Detect which cell encompasses the target text, then output its (X, Y) center coordinate. 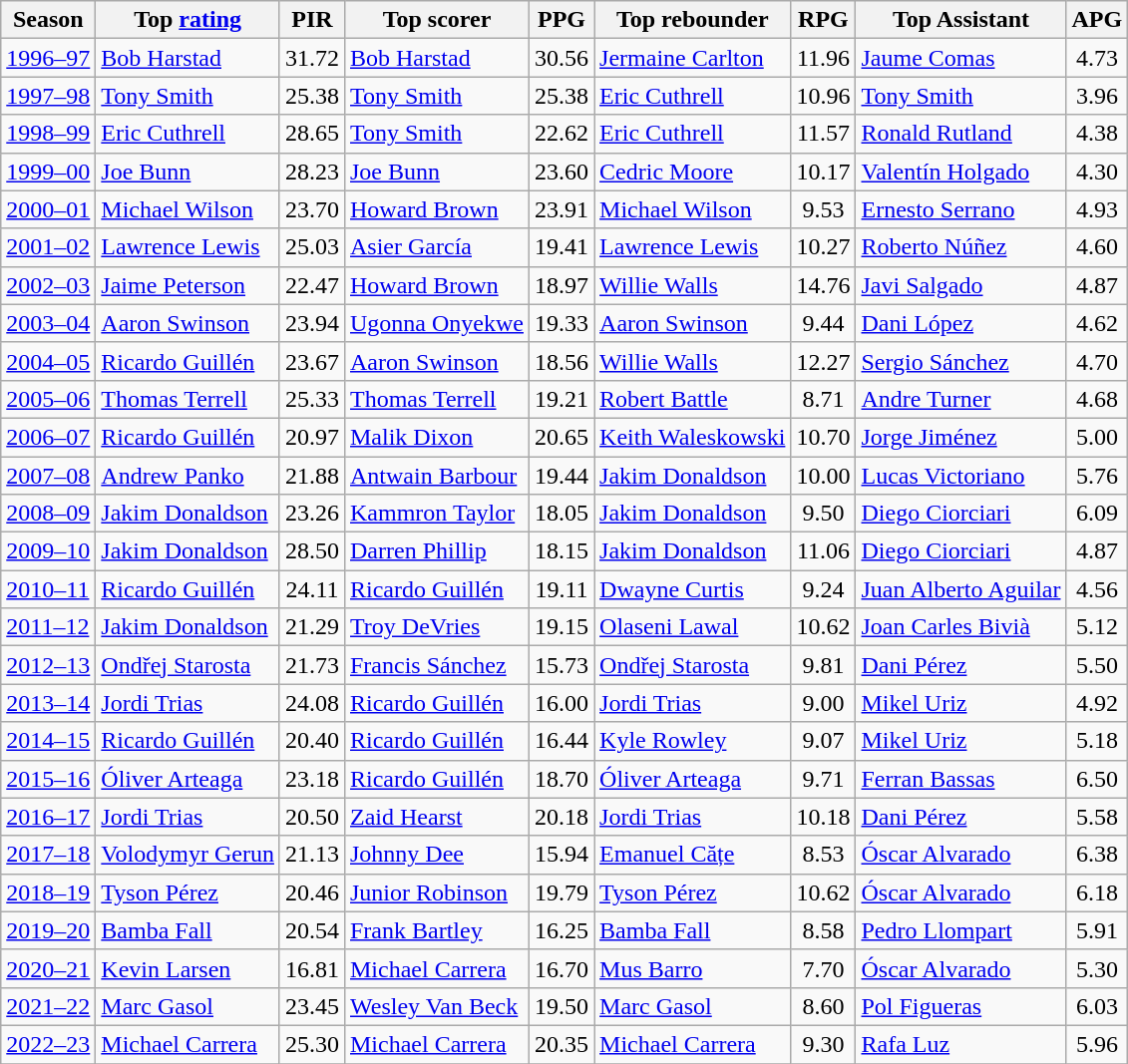
Junior Robinson (437, 892)
30.56 (563, 58)
5.91 (1097, 930)
Francis Sánchez (437, 665)
Andrew Panko (188, 476)
2010–11 (48, 589)
10.17 (824, 172)
6.38 (1097, 855)
18.05 (563, 514)
Antwain Barbour (437, 476)
Lucas Victoriano (961, 476)
Roberto Núñez (961, 247)
20.97 (311, 437)
4.56 (1097, 589)
8.53 (824, 855)
11.57 (824, 134)
2009–10 (48, 551)
Cedric Moore (692, 172)
2007–08 (48, 476)
2012–13 (48, 665)
2002–03 (48, 285)
9.30 (824, 1044)
2013–14 (48, 703)
11.06 (824, 551)
4.70 (1097, 361)
19.50 (563, 1006)
9.50 (824, 514)
Sergio Sánchez (961, 361)
21.73 (311, 665)
23.26 (311, 514)
5.96 (1097, 1044)
6.18 (1097, 892)
16.00 (563, 703)
15.73 (563, 665)
23.18 (311, 779)
9.07 (824, 741)
Robert Battle (692, 399)
Ugonna Onyekwe (437, 323)
8.71 (824, 399)
22.47 (311, 285)
Ferran Bassas (961, 779)
10.00 (824, 476)
8.60 (824, 1006)
Zaid Hearst (437, 817)
9.24 (824, 589)
Top rating (188, 20)
23.45 (311, 1006)
2017–18 (48, 855)
Asier García (437, 247)
1999–00 (48, 172)
2001–02 (48, 247)
20.40 (311, 741)
19.33 (563, 323)
2015–16 (48, 779)
31.72 (311, 58)
Rafa Luz (961, 1044)
9.81 (824, 665)
4.30 (1097, 172)
19.15 (563, 627)
12.27 (824, 361)
4.60 (1097, 247)
Dwayne Curtis (692, 589)
Malik Dixon (437, 437)
Ernesto Serrano (961, 209)
28.65 (311, 134)
9.44 (824, 323)
2016–17 (48, 817)
16.25 (563, 930)
22.62 (563, 134)
1997–98 (48, 96)
Frank Bartley (437, 930)
2004–05 (48, 361)
25.33 (311, 399)
1996–97 (48, 58)
19.41 (563, 247)
16.70 (563, 968)
2005–06 (48, 399)
18.56 (563, 361)
Jorge Jiménez (961, 437)
11.96 (824, 58)
21.13 (311, 855)
Keith Waleskowski (692, 437)
21.29 (311, 627)
5.76 (1097, 476)
18.15 (563, 551)
6.09 (1097, 514)
18.97 (563, 285)
23.67 (311, 361)
2021–22 (48, 1006)
25.03 (311, 247)
4.38 (1097, 134)
Top Assistant (961, 20)
Mus Barro (692, 968)
14.76 (824, 285)
9.00 (824, 703)
5.30 (1097, 968)
Ronald Rutland (961, 134)
16.81 (311, 968)
PPG (563, 20)
21.88 (311, 476)
23.91 (563, 209)
6.50 (1097, 779)
4.68 (1097, 399)
Volodymyr Gerun (188, 855)
20.50 (311, 817)
Top rebounder (692, 20)
23.60 (563, 172)
Joan Carles Bivià (961, 627)
24.08 (311, 703)
2008–09 (48, 514)
1998–99 (48, 134)
5.58 (1097, 817)
Jermaine Carlton (692, 58)
20.65 (563, 437)
16.44 (563, 741)
19.21 (563, 399)
20.18 (563, 817)
15.94 (563, 855)
4.62 (1097, 323)
5.12 (1097, 627)
19.11 (563, 589)
7.70 (824, 968)
Emanuel Cățe (692, 855)
19.44 (563, 476)
Top scorer (437, 20)
APG (1097, 20)
Season (48, 20)
18.70 (563, 779)
Kevin Larsen (188, 968)
2014–15 (48, 741)
2020–21 (48, 968)
Pol Figueras (961, 1006)
24.11 (311, 589)
2003–04 (48, 323)
Kyle Rowley (692, 741)
2006–07 (48, 437)
2019–20 (48, 930)
5.00 (1097, 437)
Jaime Peterson (188, 285)
23.70 (311, 209)
Wesley Van Beck (437, 1006)
Darren Phillip (437, 551)
10.18 (824, 817)
28.50 (311, 551)
5.18 (1097, 741)
20.35 (563, 1044)
2018–19 (48, 892)
2000–01 (48, 209)
10.27 (824, 247)
Pedro Llompart (961, 930)
20.46 (311, 892)
5.50 (1097, 665)
2022–23 (48, 1044)
Troy DeVries (437, 627)
Olaseni Lawal (692, 627)
4.93 (1097, 209)
23.94 (311, 323)
20.54 (311, 930)
8.58 (824, 930)
Juan Alberto Aguilar (961, 589)
Jaume Comas (961, 58)
25.30 (311, 1044)
6.03 (1097, 1006)
2011–12 (48, 627)
4.73 (1097, 58)
Valentín Holgado (961, 172)
3.96 (1097, 96)
Dani López (961, 323)
10.70 (824, 437)
Johnny Dee (437, 855)
19.79 (563, 892)
PIR (311, 20)
Kammron Taylor (437, 514)
RPG (824, 20)
4.92 (1097, 703)
28.23 (311, 172)
9.71 (824, 779)
9.53 (824, 209)
Andre Turner (961, 399)
Javi Salgado (961, 285)
10.96 (824, 96)
